Capture the cell that displays the provided text and extract its [x, y] central coordinate. 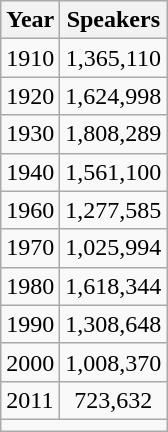
1910 [30, 58]
1,277,585 [114, 210]
1970 [30, 248]
1,008,370 [114, 362]
2011 [30, 400]
723,632 [114, 400]
1940 [30, 172]
1930 [30, 134]
2000 [30, 362]
1960 [30, 210]
1,808,289 [114, 134]
1990 [30, 324]
1,365,110 [114, 58]
1,618,344 [114, 286]
1,561,100 [114, 172]
1,025,994 [114, 248]
1,308,648 [114, 324]
Speakers [114, 20]
Year [30, 20]
1920 [30, 96]
1,624,998 [114, 96]
1980 [30, 286]
